From the cell containing the given text, extract its center point as [x, y] coordinate. 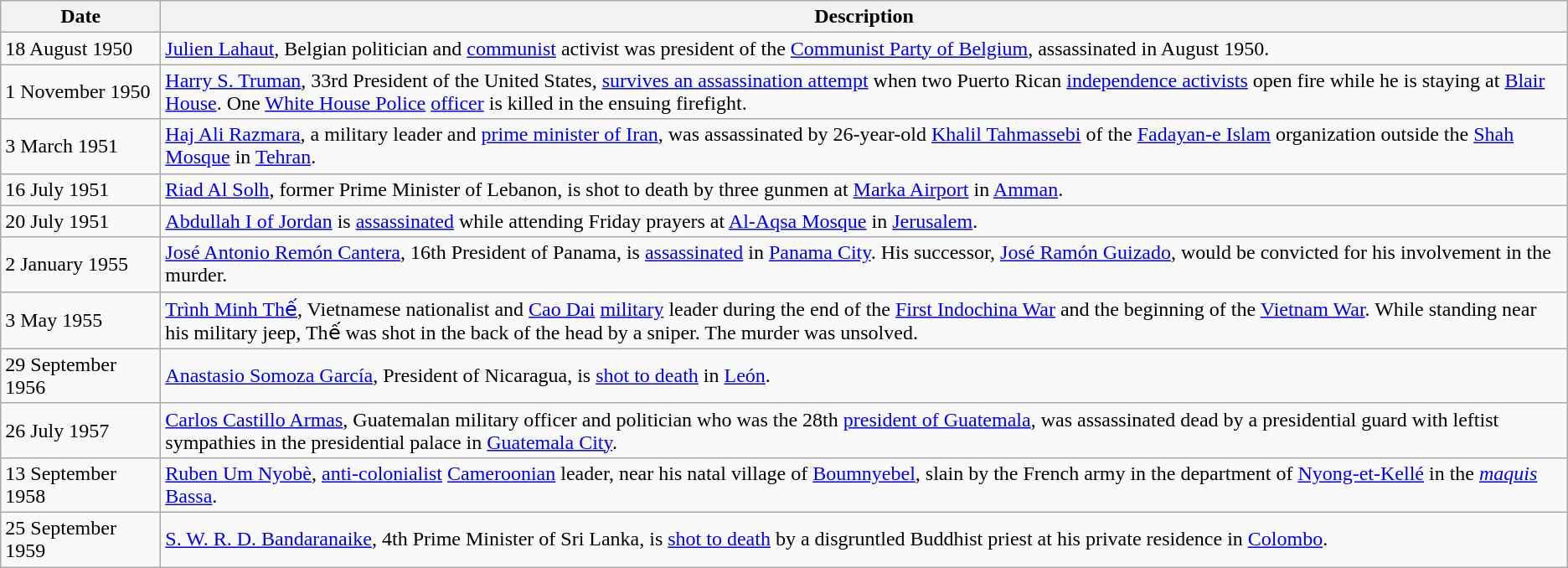
25 September 1959 [80, 540]
29 September 1956 [80, 375]
16 July 1951 [80, 189]
Anastasio Somoza García, President of Nicaragua, is shot to death in León. [864, 375]
18 August 1950 [80, 49]
Date [80, 17]
Julien Lahaut, Belgian politician and communist activist was president of the Communist Party of Belgium, assassinated in August 1950. [864, 49]
3 May 1955 [80, 320]
Abdullah I of Jordan is assassinated while attending Friday prayers at Al-Aqsa Mosque in Jerusalem. [864, 221]
13 September 1958 [80, 484]
2 January 1955 [80, 265]
26 July 1957 [80, 431]
1 November 1950 [80, 92]
S. W. R. D. Bandaranaike, 4th Prime Minister of Sri Lanka, is shot to death by a disgruntled Buddhist priest at his private residence in Colombo. [864, 540]
20 July 1951 [80, 221]
Description [864, 17]
Riad Al Solh, former Prime Minister of Lebanon, is shot to death by three gunmen at Marka Airport in Amman. [864, 189]
3 March 1951 [80, 146]
